Locate the cell with the specified text and output its [x, y] center coordinate. 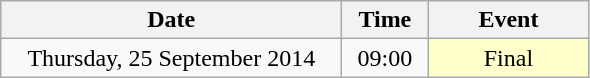
Event [508, 20]
Time [385, 20]
Date [172, 20]
Thursday, 25 September 2014 [172, 58]
09:00 [385, 58]
Final [508, 58]
